Determine the [x, y] coordinate at the center of the cell enclosing the given text.  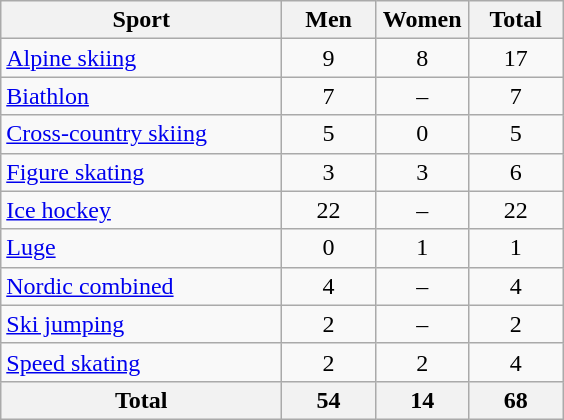
14 [422, 400]
Ice hockey [142, 210]
68 [516, 400]
Nordic combined [142, 286]
Biathlon [142, 96]
8 [422, 58]
Sport [142, 20]
17 [516, 58]
9 [329, 58]
54 [329, 400]
Speed skating [142, 362]
Men [329, 20]
6 [516, 172]
Figure skating [142, 172]
Luge [142, 248]
Cross-country skiing [142, 134]
Ski jumping [142, 324]
Women [422, 20]
Alpine skiing [142, 58]
